Identify which cell holds the provided text, then report its (X, Y) central coordinate. 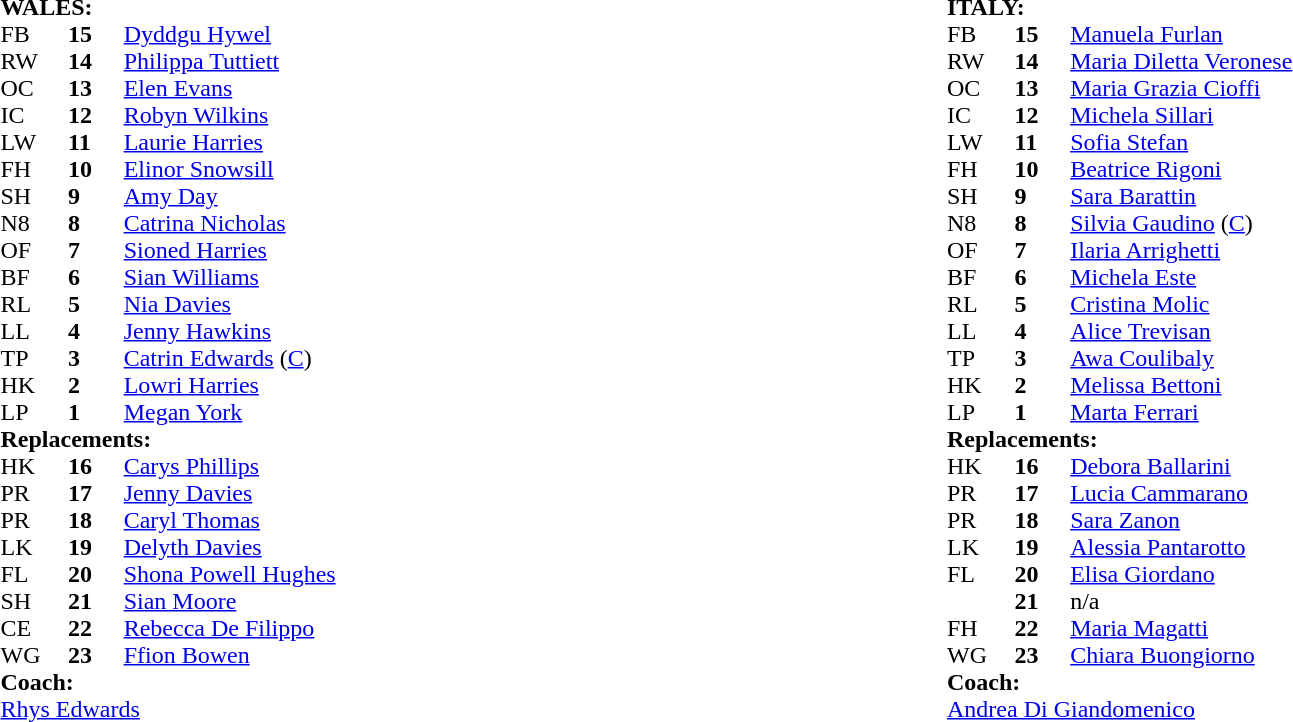
Delyth Davies (328, 548)
Jenny Hawkins (328, 332)
Replacements: (470, 440)
Shona Powell Hughes (328, 574)
Sian Williams (328, 278)
Sioned Harries (328, 250)
Lowri Harries (328, 386)
Carys Phillips (328, 466)
Rebecca De Filippo (328, 628)
Megan York (328, 412)
Philippa Tuttiett (328, 62)
Jenny Davies (328, 494)
Robyn Wilkins (328, 116)
Elinor Snowsill (328, 170)
Nia Davies (328, 304)
CE (34, 628)
Amy Day (328, 196)
Laurie Harries (328, 142)
Caryl Thomas (328, 520)
Catrina Nicholas (328, 224)
Elen Evans (328, 88)
Coach: (470, 682)
Catrin Edwards (C) (328, 358)
Dyddgu Hywel (328, 34)
Ffion Bowen (328, 656)
Sian Moore (328, 602)
